For the text-containing cell, return its midpoint in [X, Y] coordinate format. 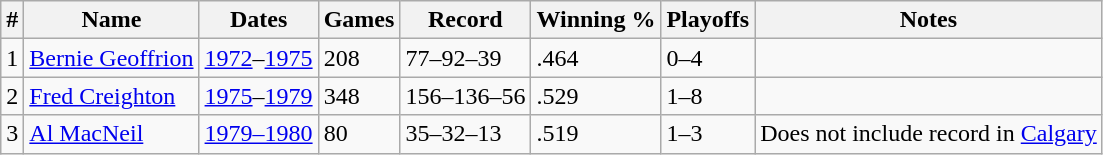
1 [12, 58]
208 [359, 58]
1975–1979 [258, 96]
0–4 [708, 58]
1–3 [708, 134]
3 [12, 134]
1972–1975 [258, 58]
1979–1980 [258, 134]
156–136–56 [466, 96]
Winning % [596, 20]
.519 [596, 134]
2 [12, 96]
Does not include record in Calgary [929, 134]
80 [359, 134]
Games [359, 20]
# [12, 20]
348 [359, 96]
Playoffs [708, 20]
35–32–13 [466, 134]
Notes [929, 20]
.464 [596, 58]
.529 [596, 96]
Bernie Geoffrion [112, 58]
Dates [258, 20]
Al MacNeil [112, 134]
Name [112, 20]
1–8 [708, 96]
77–92–39 [466, 58]
Fred Creighton [112, 96]
Record [466, 20]
